Provide the [X, Y] coordinate of the cell's center where the given text is located.  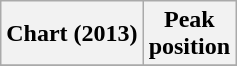
Peakposition [189, 34]
Chart (2013) [72, 34]
